Scan for the cell matching the given text and deliver its [x, y] coordinate at center. 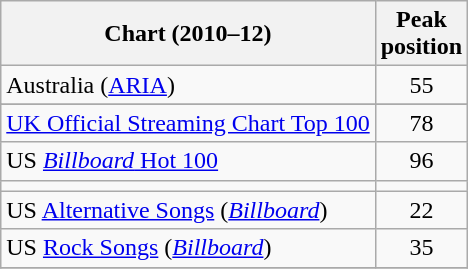
78 [421, 123]
Peakposition [421, 34]
35 [421, 248]
US Billboard Hot 100 [188, 161]
22 [421, 210]
96 [421, 161]
US Rock Songs (Billboard) [188, 248]
UK Official Streaming Chart Top 100 [188, 123]
Chart (2010–12) [188, 34]
Australia (ARIA) [188, 85]
US Alternative Songs (Billboard) [188, 210]
55 [421, 85]
